Provide the (X, Y) coordinate of the cell's center where the given text is located.  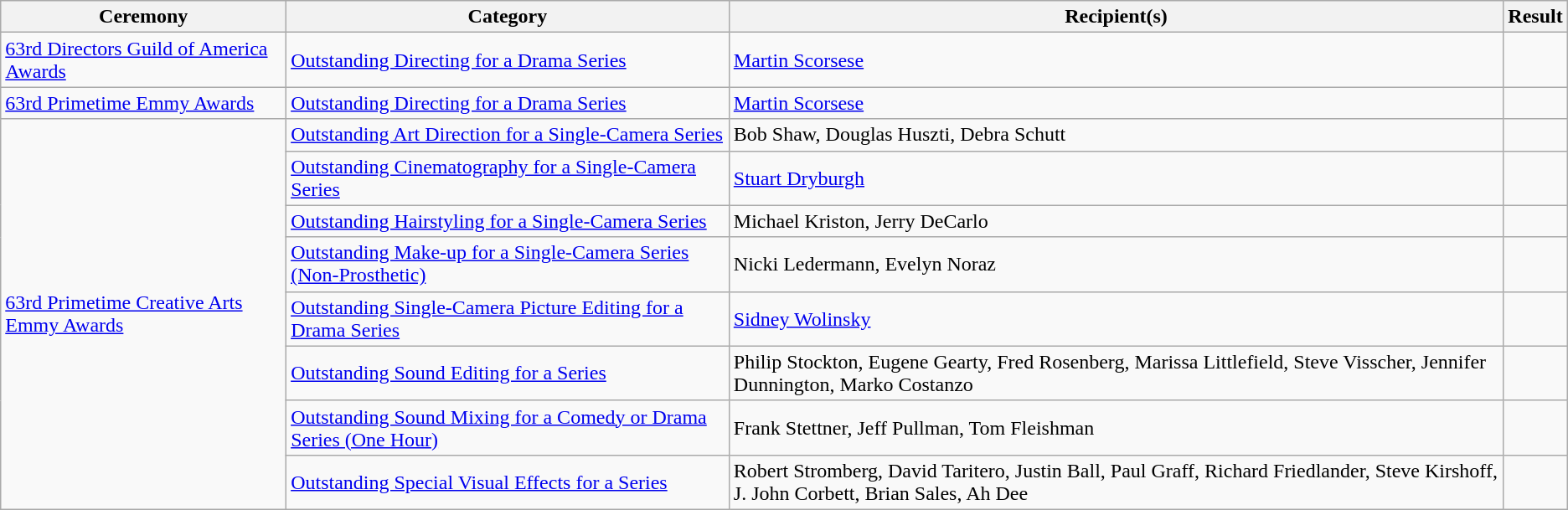
Outstanding Hairstyling for a Single-Camera Series (508, 221)
Outstanding Art Direction for a Single-Camera Series (508, 135)
Outstanding Sound Mixing for a Comedy or Drama Series (One Hour) (508, 427)
Outstanding Sound Editing for a Series (508, 373)
63rd Primetime Emmy Awards (144, 103)
Philip Stockton, Eugene Gearty, Fred Rosenberg, Marissa Littlefield, Steve Visscher, Jennifer Dunnington, Marko Costanzo (1116, 373)
Outstanding Make-up for a Single-Camera Series (Non-Prosthetic) (508, 265)
Robert Stromberg, David Taritero, Justin Ball, Paul Graff, Richard Friedlander, Steve Kirshoff, J. John Corbett, Brian Sales, Ah Dee (1116, 482)
Outstanding Single-Camera Picture Editing for a Drama Series (508, 318)
Stuart Dryburgh (1116, 178)
Bob Shaw, Douglas Huszti, Debra Schutt (1116, 135)
Michael Kriston, Jerry DeCarlo (1116, 221)
Category (508, 17)
Outstanding Cinematography for a Single-Camera Series (508, 178)
Outstanding Special Visual Effects for a Series (508, 482)
Frank Stettner, Jeff Pullman, Tom Fleishman (1116, 427)
Nicki Ledermann, Evelyn Noraz (1116, 265)
Ceremony (144, 17)
63rd Directors Guild of America Awards (144, 60)
Recipient(s) (1116, 17)
Sidney Wolinsky (1116, 318)
63rd Primetime Creative Arts Emmy Awards (144, 314)
Result (1535, 17)
